Search for the cell housing the specified text and yield its (X, Y) center coordinate. 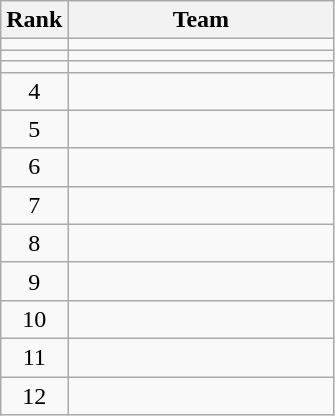
5 (34, 129)
Rank (34, 20)
9 (34, 281)
10 (34, 319)
6 (34, 167)
12 (34, 395)
4 (34, 91)
7 (34, 205)
8 (34, 243)
11 (34, 357)
Team (201, 20)
